Scan for the cell matching the given text and deliver its (X, Y) coordinate at center. 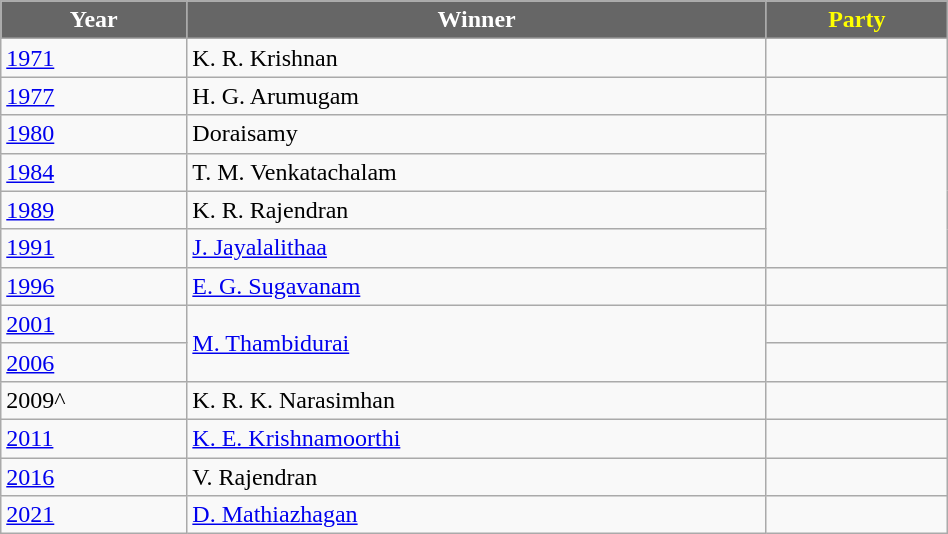
D. Mathiazhagan (477, 515)
2009^ (94, 400)
1971 (94, 58)
Party (856, 20)
H. G. Arumugam (477, 96)
E. G. Sugavanam (477, 286)
1977 (94, 96)
2016 (94, 477)
2001 (94, 324)
K. R. Krishnan (477, 58)
2021 (94, 515)
Doraisamy (477, 134)
T. M. Venkatachalam (477, 172)
1991 (94, 248)
K. E. Krishnamoorthi (477, 438)
1984 (94, 172)
1980 (94, 134)
Winner (477, 20)
V. Rajendran (477, 477)
M. Thambidurai (477, 343)
K. R. K. Narasimhan (477, 400)
1996 (94, 286)
Year (94, 20)
1989 (94, 210)
K. R. Rajendran (477, 210)
2011 (94, 438)
J. Jayalalithaa (477, 248)
2006 (94, 362)
